Find where the given text appears and provide that cell's center as [x, y] coordinate. 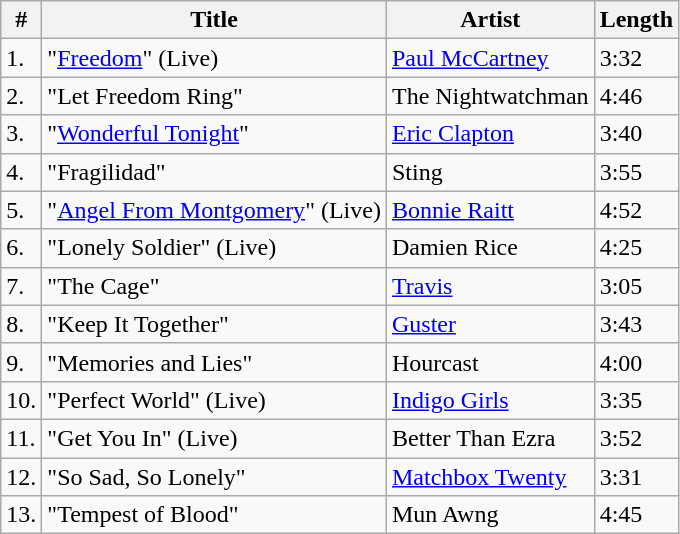
3. [22, 134]
3:32 [636, 58]
12. [22, 477]
4:46 [636, 96]
Mun Awng [490, 515]
3:40 [636, 134]
"Fragilidad" [214, 172]
"Keep It Together" [214, 324]
Travis [490, 286]
6. [22, 248]
Title [214, 20]
Length [636, 20]
3:05 [636, 286]
4:25 [636, 248]
Better Than Ezra [490, 438]
Hourcast [490, 362]
4. [22, 172]
The Nightwatchman [490, 96]
4:00 [636, 362]
4:45 [636, 515]
Artist [490, 20]
5. [22, 210]
"Perfect World" (Live) [214, 400]
Bonnie Raitt [490, 210]
Paul McCartney [490, 58]
9. [22, 362]
Guster [490, 324]
3:31 [636, 477]
"Angel From Montgomery" (Live) [214, 210]
"The Cage" [214, 286]
10. [22, 400]
"Memories and Lies" [214, 362]
11. [22, 438]
"Tempest of Blood" [214, 515]
8. [22, 324]
"Wonderful Tonight" [214, 134]
3:35 [636, 400]
3:52 [636, 438]
Sting [490, 172]
Damien Rice [490, 248]
3:55 [636, 172]
# [22, 20]
7. [22, 286]
"So Sad, So Lonely" [214, 477]
3:43 [636, 324]
"Lonely Soldier" (Live) [214, 248]
13. [22, 515]
"Get You In" (Live) [214, 438]
Eric Clapton [490, 134]
2. [22, 96]
"Freedom" (Live) [214, 58]
4:52 [636, 210]
1. [22, 58]
"Let Freedom Ring" [214, 96]
Indigo Girls [490, 400]
Matchbox Twenty [490, 477]
